Provide the [x, y] coordinate of the cell's center where the given text is located.  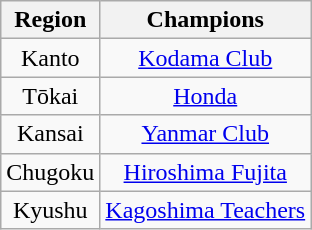
Hiroshima Fujita [206, 172]
Champions [206, 20]
Yanmar Club [206, 134]
Tōkai [50, 96]
Kagoshima Teachers [206, 210]
Region [50, 20]
Kanto [50, 58]
Kodama Club [206, 58]
Kansai [50, 134]
Kyushu [50, 210]
Honda [206, 96]
Chugoku [50, 172]
